Locate the cell with the specified text and output its (X, Y) center coordinate. 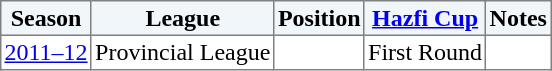
Hazfi Cup (425, 18)
Season (46, 18)
Position (319, 18)
Provincial League (182, 52)
First Round (425, 52)
Notes (518, 18)
League (182, 18)
2011–12 (46, 52)
